Capture the cell that displays the provided text and extract its [X, Y] central coordinate. 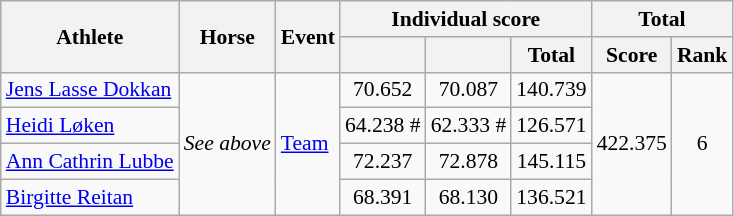
68.130 [469, 197]
Heidi Løken [90, 126]
Jens Lasse Dokkan [90, 90]
126.571 [551, 126]
145.115 [551, 162]
Horse [228, 36]
Score [632, 55]
422.375 [632, 143]
136.521 [551, 197]
6 [702, 143]
72.237 [383, 162]
Athlete [90, 36]
62.333 # [469, 126]
Ann Cathrin Lubbe [90, 162]
Event [308, 36]
64.238 # [383, 126]
70.652 [383, 90]
Team [308, 143]
70.087 [469, 90]
Birgitte Reitan [90, 197]
72.878 [469, 162]
Rank [702, 55]
140.739 [551, 90]
68.391 [383, 197]
Individual score [466, 19]
See above [228, 143]
